Identify which cell holds the provided text, then report its (x, y) central coordinate. 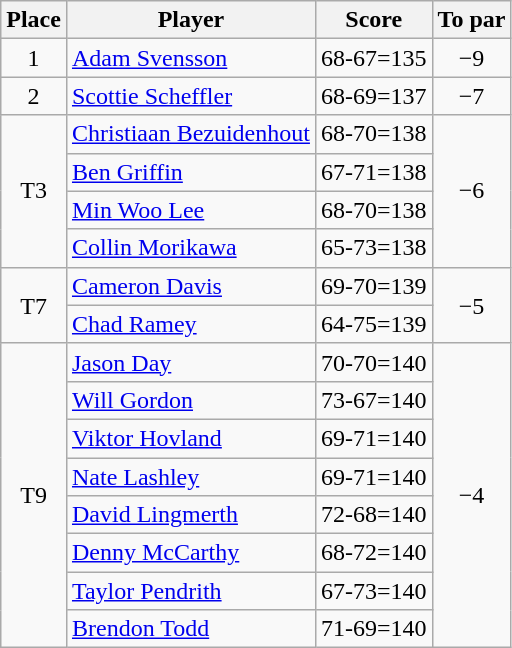
Taylor Pendrith (190, 591)
65-73=138 (374, 248)
−9 (472, 58)
Min Woo Lee (190, 210)
Ben Griffin (190, 172)
64-75=139 (374, 324)
68-67=135 (374, 58)
Player (190, 20)
David Lingmerth (190, 515)
Cameron Davis (190, 286)
−5 (472, 305)
67-73=140 (374, 591)
To par (472, 20)
Viktor Hovland (190, 438)
1 (34, 58)
68-72=140 (374, 553)
T9 (34, 495)
Nate Lashley (190, 477)
73-67=140 (374, 400)
68-69=137 (374, 96)
70-70=140 (374, 362)
Jason Day (190, 362)
Christiaan Bezuidenhout (190, 134)
−7 (472, 96)
Brendon Todd (190, 629)
−4 (472, 495)
T3 (34, 191)
T7 (34, 305)
Chad Ramey (190, 324)
72-68=140 (374, 515)
−6 (472, 191)
Will Gordon (190, 400)
Place (34, 20)
Score (374, 20)
67-71=138 (374, 172)
2 (34, 96)
Adam Svensson (190, 58)
Denny McCarthy (190, 553)
Collin Morikawa (190, 248)
71-69=140 (374, 629)
Scottie Scheffler (190, 96)
69-70=139 (374, 286)
